Locate the cell with the specified text and output its (x, y) center coordinate. 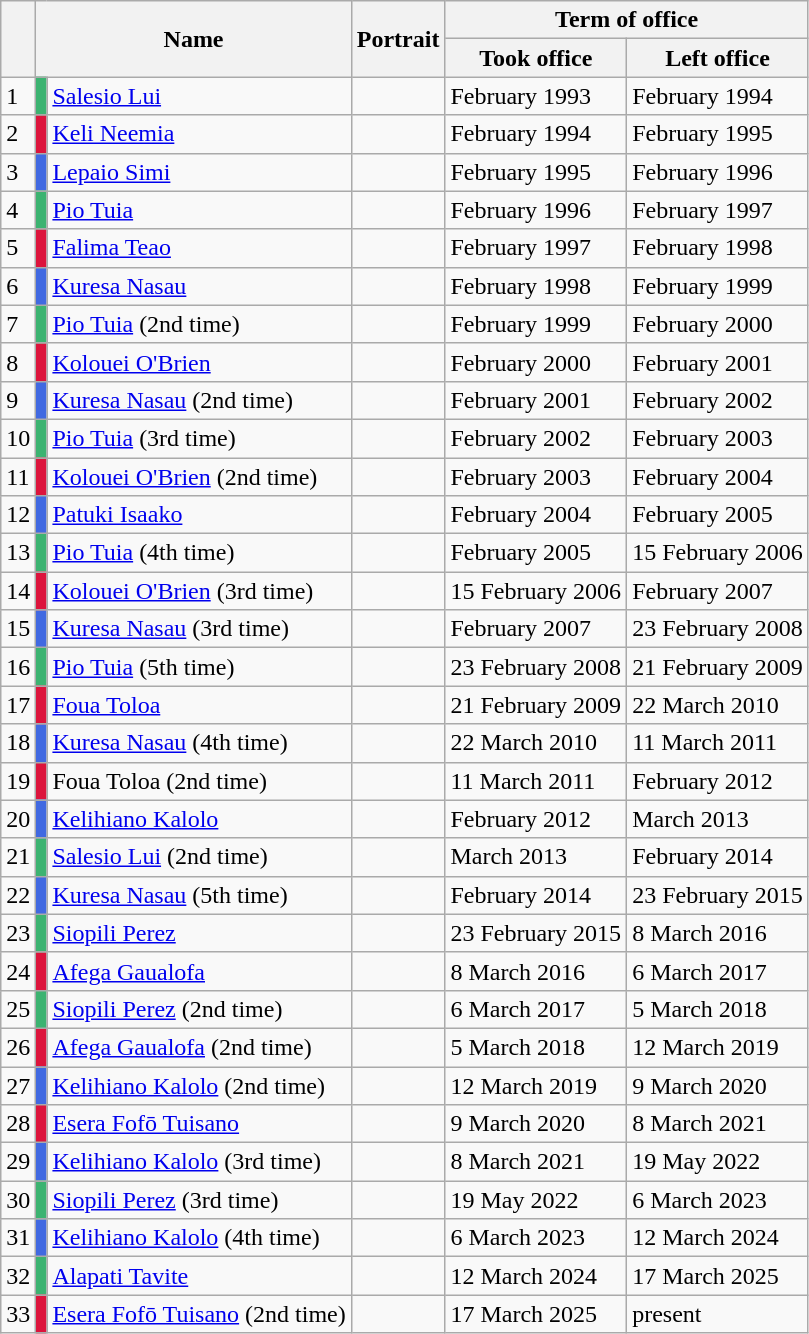
Kuresa Nasau (2nd time) (199, 400)
Lepaio Simi (199, 172)
Kolouei O'Brien (3rd time) (199, 591)
3 (18, 172)
1 (18, 96)
24 (18, 971)
11 (18, 477)
Pio Tuia (199, 210)
32 (18, 1276)
Falima Teao (199, 248)
5 (18, 248)
26 (18, 1047)
Pio Tuia (5th time) (199, 667)
4 (18, 210)
2 (18, 134)
16 (18, 667)
12 (18, 515)
8 (18, 362)
Foua Toloa (199, 705)
Pio Tuia (4th time) (199, 553)
28 (18, 1124)
31 (18, 1238)
Pio Tuia (2nd time) (199, 324)
Kuresa Nasau (3rd time) (199, 629)
present (718, 1314)
Term of office (626, 20)
Name (194, 39)
Afega Gaualofa (2nd time) (199, 1047)
17 (18, 705)
Keli Neemia (199, 134)
29 (18, 1162)
22 (18, 895)
30 (18, 1200)
20 (18, 819)
Portrait (398, 39)
Salesio Lui (2nd time) (199, 857)
Kolouei O'Brien (2nd time) (199, 477)
Kelihiano Kalolo (199, 819)
Took office (536, 58)
23 (18, 933)
18 (18, 743)
33 (18, 1314)
9 (18, 400)
6 (18, 286)
13 (18, 553)
27 (18, 1085)
Esera Fofō Tuisano (199, 1124)
Esera Fofō Tuisano (2nd time) (199, 1314)
Siopili Perez (2nd time) (199, 1009)
Kuresa Nasau (199, 286)
Alapati Tavite (199, 1276)
Salesio Lui (199, 96)
Kelihiano Kalolo (2nd time) (199, 1085)
Kuresa Nasau (4th time) (199, 743)
Kolouei O'Brien (199, 362)
Kelihiano Kalolo (4th time) (199, 1238)
Siopili Perez (199, 933)
14 (18, 591)
Foua Toloa (2nd time) (199, 781)
15 (18, 629)
Kuresa Nasau (5th time) (199, 895)
10 (18, 438)
7 (18, 324)
February 1993 (536, 96)
Patuki Isaako (199, 515)
21 (18, 857)
25 (18, 1009)
Afega Gaualofa (199, 971)
Pio Tuia (3rd time) (199, 438)
19 (18, 781)
Kelihiano Kalolo (3rd time) (199, 1162)
Left office (718, 58)
Siopili Perez (3rd time) (199, 1200)
